Determine the [X, Y] coordinate at the center of the cell enclosing the given text.  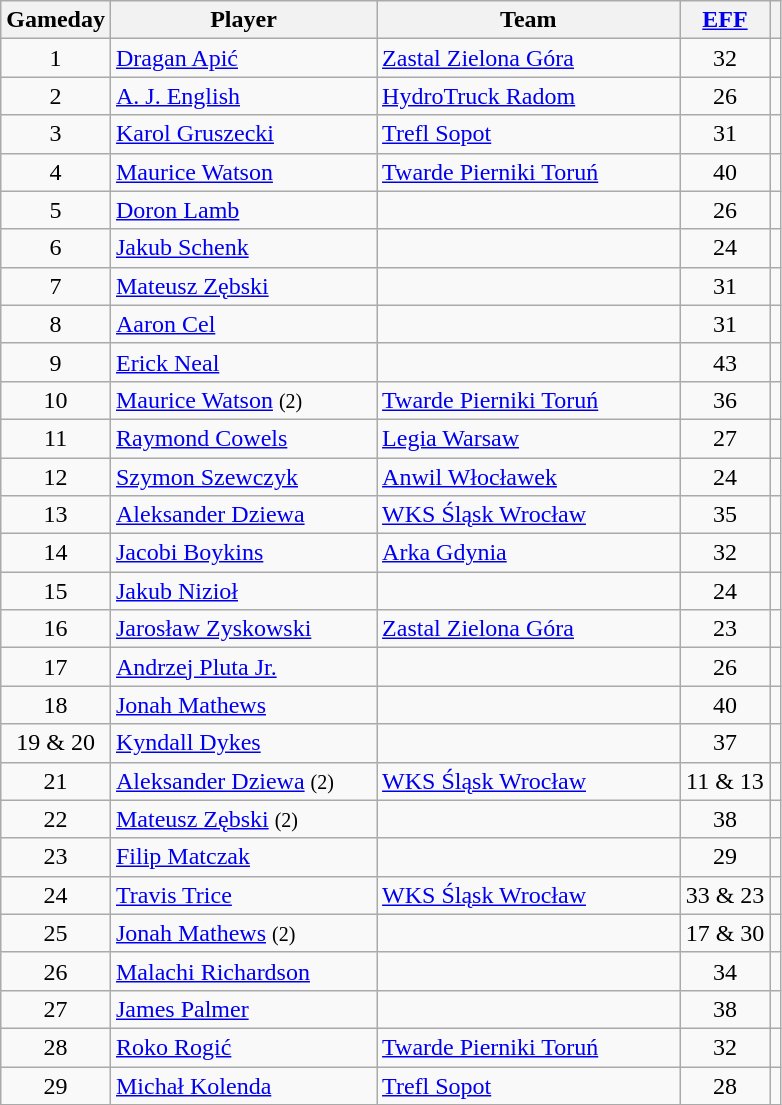
13 [56, 515]
17 [56, 667]
14 [56, 553]
12 [56, 477]
Player [243, 20]
16 [56, 629]
17 & 30 [725, 933]
15 [56, 591]
10 [56, 400]
Erick Neal [243, 362]
5 [56, 210]
19 & 20 [56, 743]
Andrzej Pluta Jr. [243, 667]
36 [725, 400]
Jonah Mathews (2) [243, 933]
33 & 23 [725, 895]
Aleksander Dziewa (2) [243, 781]
Aleksander Dziewa [243, 515]
Mateusz Zębski [243, 286]
Kyndall Dykes [243, 743]
Filip Matczak [243, 857]
Mateusz Zębski (2) [243, 819]
Jakub Nizioł [243, 591]
Maurice Watson [243, 172]
8 [56, 324]
Malachi Richardson [243, 971]
35 [725, 515]
Legia Warsaw [529, 438]
43 [725, 362]
Maurice Watson (2) [243, 400]
Jarosław Zyskowski [243, 629]
A. J. English [243, 96]
Michał Kolenda [243, 1085]
Roko Rogić [243, 1047]
Travis Trice [243, 895]
Raymond Cowels [243, 438]
Gameday [56, 20]
HydroTruck Radom [529, 96]
34 [725, 971]
Jonah Mathews [243, 705]
37 [725, 743]
Aaron Cel [243, 324]
Team [529, 20]
Jakub Schenk [243, 248]
3 [56, 134]
21 [56, 781]
1 [56, 58]
6 [56, 248]
Anwil Włocławek [529, 477]
18 [56, 705]
Szymon Szewczyk [243, 477]
11 [56, 438]
EFF [725, 20]
Dragan Apić [243, 58]
9 [56, 362]
22 [56, 819]
11 & 13 [725, 781]
7 [56, 286]
25 [56, 933]
Doron Lamb [243, 210]
Jacobi Boykins [243, 553]
Arka Gdynia [529, 553]
James Palmer [243, 1009]
Karol Gruszecki [243, 134]
4 [56, 172]
2 [56, 96]
